Locate the cell with the specified text and output its (x, y) center coordinate. 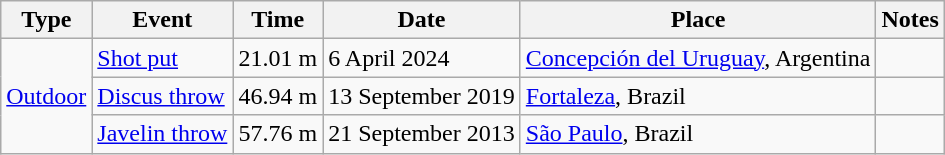
Fortaleza, Brazil (698, 96)
Type (46, 20)
Discus throw (162, 96)
6 April 2024 (422, 58)
Outdoor (46, 96)
21 September 2013 (422, 134)
Event (162, 20)
Place (698, 20)
Notes (910, 20)
21.01 m (278, 58)
Javelin throw (162, 134)
13 September 2019 (422, 96)
Time (278, 20)
46.94 m (278, 96)
Date (422, 20)
São Paulo, Brazil (698, 134)
Concepción del Uruguay, Argentina (698, 58)
Shot put (162, 58)
57.76 m (278, 134)
